Pinpoint the cell where the given text exists, returning its [x, y] midpoint coordinate. 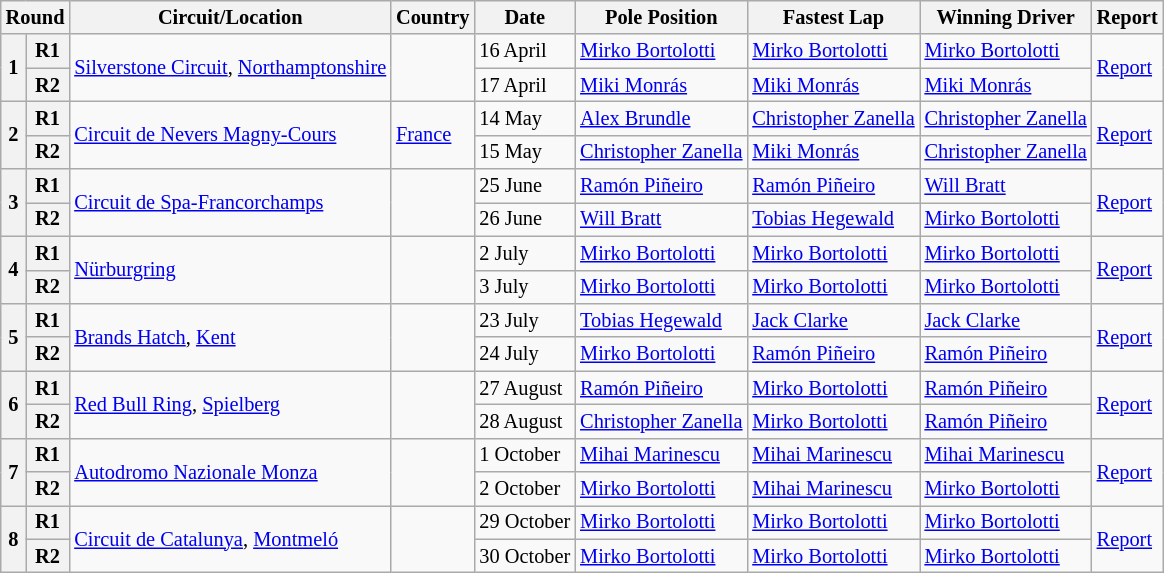
26 June [524, 219]
24 July [524, 354]
23 July [524, 320]
4 [14, 270]
Autodromo Nazionale Monza [230, 472]
Fastest Lap [833, 17]
2 [14, 134]
Brands Hatch, Kent [230, 336]
27 August [524, 388]
Circuit de Nevers Magny-Cours [230, 134]
25 June [524, 186]
Circuit de Spa-Francorchamps [230, 202]
Country [432, 17]
14 May [524, 118]
28 August [524, 421]
Pole Position [661, 17]
Round [36, 17]
1 [14, 68]
2 October [524, 489]
3 July [524, 287]
Winning Driver [1006, 17]
Alex Brundle [661, 118]
30 October [524, 556]
Red Bull Ring, Spielberg [230, 404]
Nürburgring [230, 270]
2 July [524, 253]
Date [524, 17]
5 [14, 336]
17 April [524, 85]
6 [14, 404]
7 [14, 472]
Circuit/Location [230, 17]
8 [14, 538]
29 October [524, 522]
Circuit de Catalunya, Montmeló [230, 538]
15 May [524, 152]
Silverstone Circuit, Northamptonshire [230, 68]
1 October [524, 455]
France [432, 134]
16 April [524, 51]
3 [14, 202]
